Output the (x, y) coordinate of the center of the cell containing the given text.  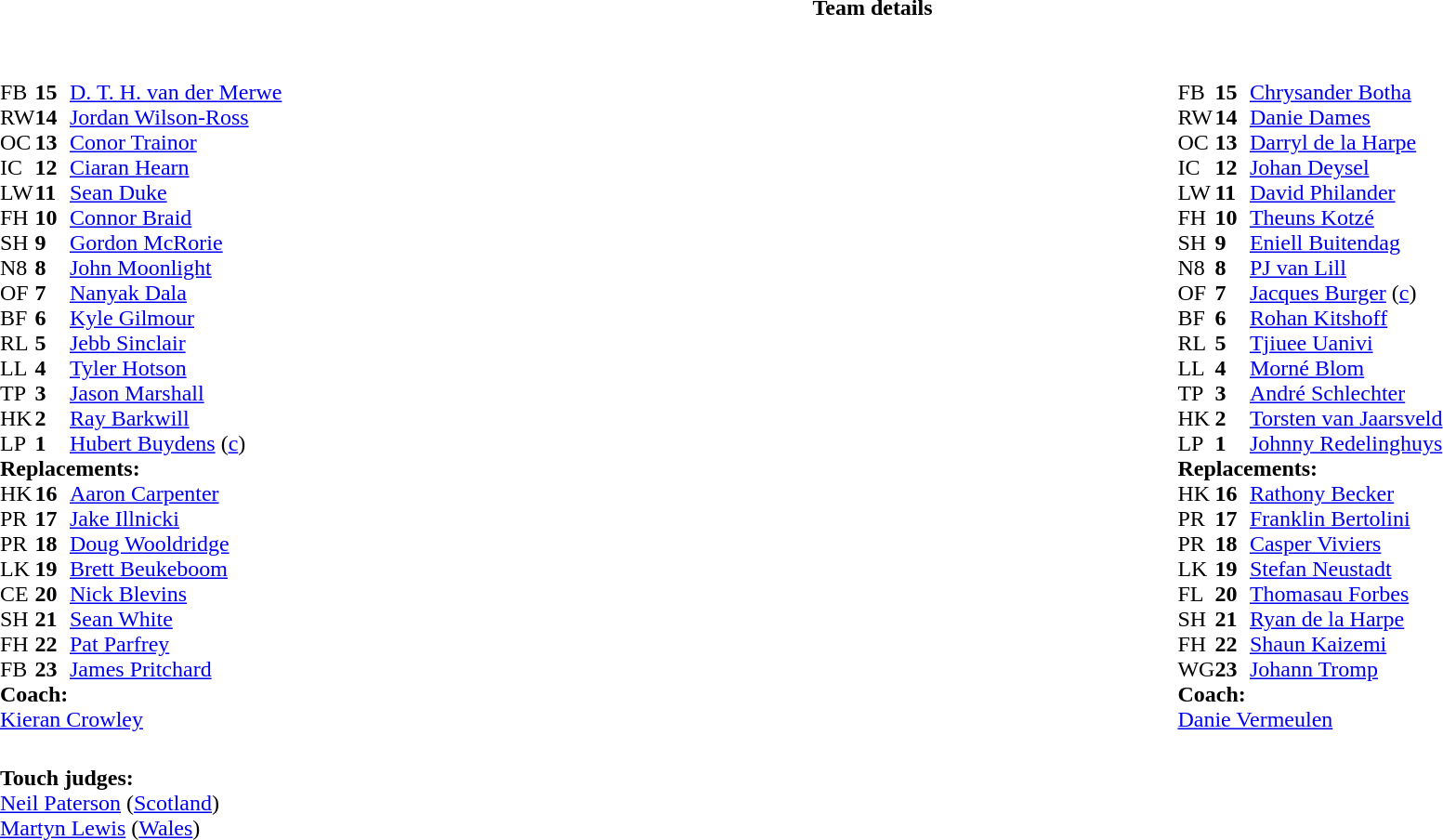
Jason Marshall (176, 394)
Jake Illnicki (176, 518)
André Schlechter (1346, 394)
Danie Dames (1346, 117)
Sean Duke (176, 193)
Shaun Kaizemi (1346, 645)
Jacques Burger (c) (1346, 294)
David Philander (1346, 193)
Hubert Buydens (c) (176, 444)
Torsten van Jaarsveld (1346, 418)
PJ van Lill (1346, 268)
Darryl de la Harpe (1346, 143)
Jordan Wilson-Ross (176, 117)
Chrysander Botha (1346, 93)
Johann Tromp (1346, 669)
Stefan Neustadt (1346, 569)
Theuns Kotzé (1346, 217)
Ryan de la Harpe (1346, 619)
Rathony Becker (1346, 494)
Conor Trainor (176, 143)
Kieran Crowley (141, 719)
FL (1196, 595)
Thomasau Forbes (1346, 595)
Brett Beukeboom (176, 569)
Eniell Buitendag (1346, 243)
Danie Vermeulen (1310, 719)
Tjiuee Uanivi (1346, 344)
Johnny Redelinghuys (1346, 444)
Franklin Bertolini (1346, 518)
Tyler Hotson (176, 368)
John Moonlight (176, 268)
James Pritchard (176, 669)
Ciaran Hearn (176, 167)
Jebb Sinclair (176, 344)
Sean White (176, 619)
Kyle Gilmour (176, 318)
CE (18, 595)
Johan Deysel (1346, 167)
Aaron Carpenter (176, 494)
Rohan Kitshoff (1346, 318)
Casper Viviers (1346, 545)
Nanyak Dala (176, 294)
WG (1196, 669)
Doug Wooldridge (176, 545)
Morné Blom (1346, 368)
Nick Blevins (176, 595)
Gordon McRorie (176, 243)
Connor Braid (176, 217)
D. T. H. van der Merwe (176, 93)
Ray Barkwill (176, 418)
Pat Parfrey (176, 645)
